For the text-containing cell, return its midpoint in [X, Y] coordinate format. 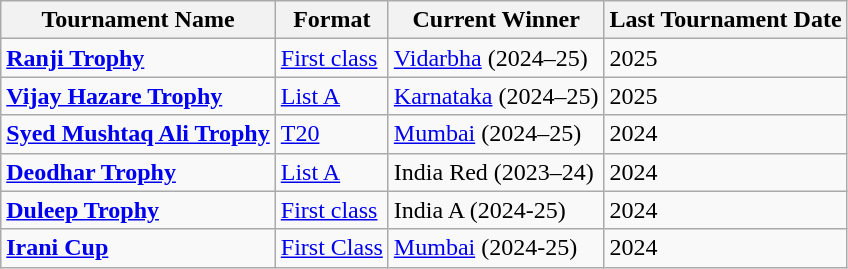
Duleep Trophy [138, 210]
Current Winner [496, 20]
India A (2024-25) [496, 210]
Irani Cup [138, 248]
First Class [332, 248]
Ranji Trophy [138, 58]
Tournament Name [138, 20]
Vidarbha (2024–25) [496, 58]
Mumbai (2024–25) [496, 134]
T20 [332, 134]
Deodhar Trophy [138, 172]
India Red (2023–24) [496, 172]
Format [332, 20]
Karnataka (2024–25) [496, 96]
Vijay Hazare Trophy [138, 96]
Mumbai (2024-25) [496, 248]
Syed Mushtaq Ali Trophy [138, 134]
Last Tournament Date [726, 20]
